Output the [x, y] coordinate of the center of the cell containing the given text.  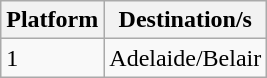
Adelaide/Belair [186, 58]
Platform [52, 20]
Destination/s [186, 20]
1 [52, 58]
